Output the [x, y] coordinate of the center of the cell containing the given text.  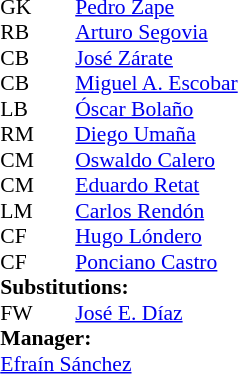
Miguel A. Escobar [156, 83]
FW [19, 313]
LM [19, 211]
José Zárate [156, 58]
José E. Díaz [156, 313]
RM [19, 135]
RB [19, 33]
Eduardo Retat [156, 185]
Diego Umaña [156, 135]
Hugo Lóndero [156, 237]
Arturo Segovia [156, 33]
Óscar Bolaño [156, 109]
LB [19, 109]
Ponciano Castro [156, 262]
Oswaldo Calero [156, 160]
Manager: [118, 339]
Substitutions: [118, 287]
Carlos Rendón [156, 211]
